Determine the [X, Y] coordinate at the center of the cell enclosing the given text.  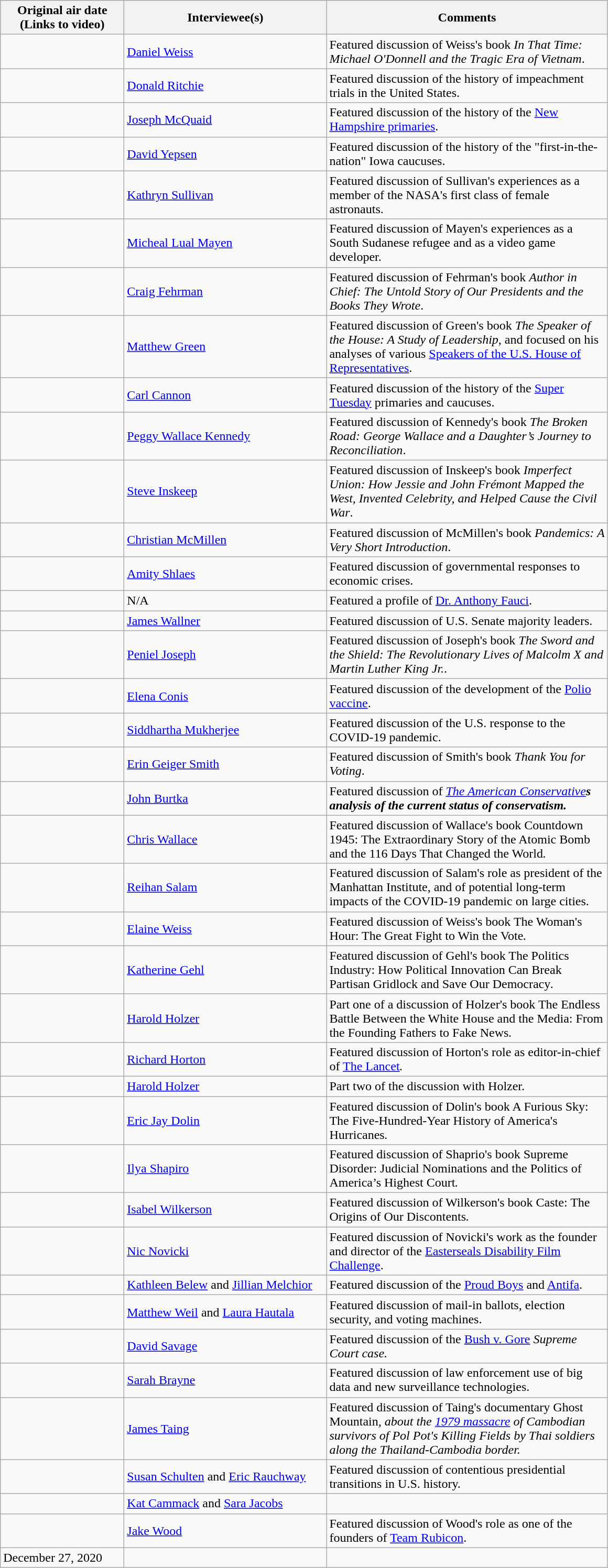
Christian McMillen [225, 540]
Featured discussion of Weiss's book In That Time: Michael O'Donnell and the Tragic Era of Vietnam. [467, 51]
Featured discussion of the history of the "first-in-the-nation" Iowa caucuses. [467, 154]
Featured discussion of Wilkerson's book Caste: The Origins of Our Discontents. [467, 1210]
David Savage [225, 1346]
Steve Inskeep [225, 491]
Featured discussion of contentious presidential transitions in U.S. history. [467, 1476]
Joseph McQuaid [225, 119]
Craig Fehrman [225, 291]
Elaine Weiss [225, 928]
Featured discussion of U.S. Senate majority leaders. [467, 621]
Featured discussion of McMillen's book Pandemics: A Very Short Introduction. [467, 540]
Featured discussion of Sullivan's experiences as a member of the NASA's first class of female astronauts. [467, 195]
Jake Wood [225, 1531]
Featured discussion of Gehl's book The Politics Industry: How Political Innovation Can Break Partisan Gridlock and Save Our Democracy. [467, 970]
Erin Geiger Smith [225, 764]
Featured discussion of law enforcement use of big data and new surveillance technologies. [467, 1380]
Daniel Weiss [225, 51]
Interviewee(s) [225, 18]
Eric Jay Dolin [225, 1120]
Isabel Wilkerson [225, 1210]
Featured discussion of Novicki's work as the founder and director of the Easterseals Disability Film Challenge. [467, 1251]
Featured discussion of mail-in ballots, election security, and voting machines. [467, 1312]
Amity Shlaes [225, 574]
Featured discussion of Smith's book Thank You for Voting. [467, 764]
Carl Cannon [225, 395]
Richard Horton [225, 1059]
Featured discussion of Kennedy's book The Broken Road: George Wallace and a Daughter’s Journey to Reconciliation. [467, 436]
Part two of the discussion with Holzer. [467, 1086]
Featured discussion of Wallace's book Countdown 1945: The Extraordinary Story of the Atomic Bomb and the 116 Days That Changed the World. [467, 839]
Featured discussion of Horton's role as editor-in-chief of The Lancet. [467, 1059]
Reihan Salam [225, 887]
Featured discussion of the history of the New Hampshire primaries. [467, 119]
Kathryn Sullivan [225, 195]
Peggy Wallace Kennedy [225, 436]
Featured discussion of Fehrman's book Author in Chief: The Untold Story of Our Presidents and the Books They Wrote. [467, 291]
Featured discussion of the history of the Super Tuesday primaries and caucuses. [467, 395]
David Yepsen [225, 154]
Featured discussion of Joseph's book The Sword and the Shield: The Revolutionary Lives of Malcolm X and Martin Luther King Jr.. [467, 655]
Donald Ritchie [225, 86]
Featured discussion of Dolin's book A Furious Sky: The Five-Hundred-Year History of America's Hurricanes. [467, 1120]
Featured discussion of Weiss's book The Woman's Hour: The Great Fight to Win the Vote. [467, 928]
Peniel Joseph [225, 655]
Original air date(Links to video) [62, 18]
Featured discussion of Wood's role as one of the founders of Team Rubicon. [467, 1531]
Featured a profile of Dr. Anthony Fauci. [467, 601]
Matthew Green [225, 347]
James Wallner [225, 621]
Susan Schulten and Eric Rauchway [225, 1476]
N/A [225, 601]
Featured discussion of governmental responses to economic crises. [467, 574]
Part one of a discussion of Holzer's book The Endless Battle Between the White House and the Media: From the Founding Fathers to Fake News. [467, 1018]
Featured discussion of the development of the Polio vaccine. [467, 696]
Featured discussion of the Bush v. Gore Supreme Court case. [467, 1346]
Featured discussion of Shaprio's book Supreme Disorder: Judicial Nominations and the Politics of America’s Highest Court. [467, 1169]
Featured discussion of the history of impeachment trials in the United States. [467, 86]
Siddhartha Mukherjee [225, 730]
Ilya Shapiro [225, 1169]
Katherine Gehl [225, 970]
Matthew Weil and Laura Hautala [225, 1312]
Featured discussion of Mayen's experiences as a South Sudanese refugee and as a video game developer. [467, 243]
Micheal Lual Mayen [225, 243]
Elena Conis [225, 696]
Featured discussion of the Proud Boys and Antifa. [467, 1285]
December 27, 2020 [62, 1558]
Kathleen Belew and Jillian Melchior [225, 1285]
Comments [467, 18]
Kat Cammack and Sara Jacobs [225, 1504]
Featured discussion of The American Conservatives analysis of the current status of conservatism. [467, 798]
Featured discussion of the U.S. response to the COVID-19 pandemic. [467, 730]
Chris Wallace [225, 839]
Nic Novicki [225, 1251]
John Burtka [225, 798]
Sarah Brayne [225, 1380]
James Taing [225, 1428]
